Identify which cell holds the provided text, then report its (X, Y) central coordinate. 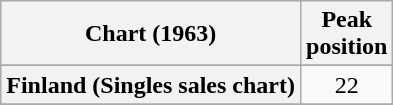
Chart (1963) (151, 34)
22 (347, 85)
Finland (Singles sales chart) (151, 85)
Peakposition (347, 34)
